Capture the cell that displays the provided text and extract its (x, y) central coordinate. 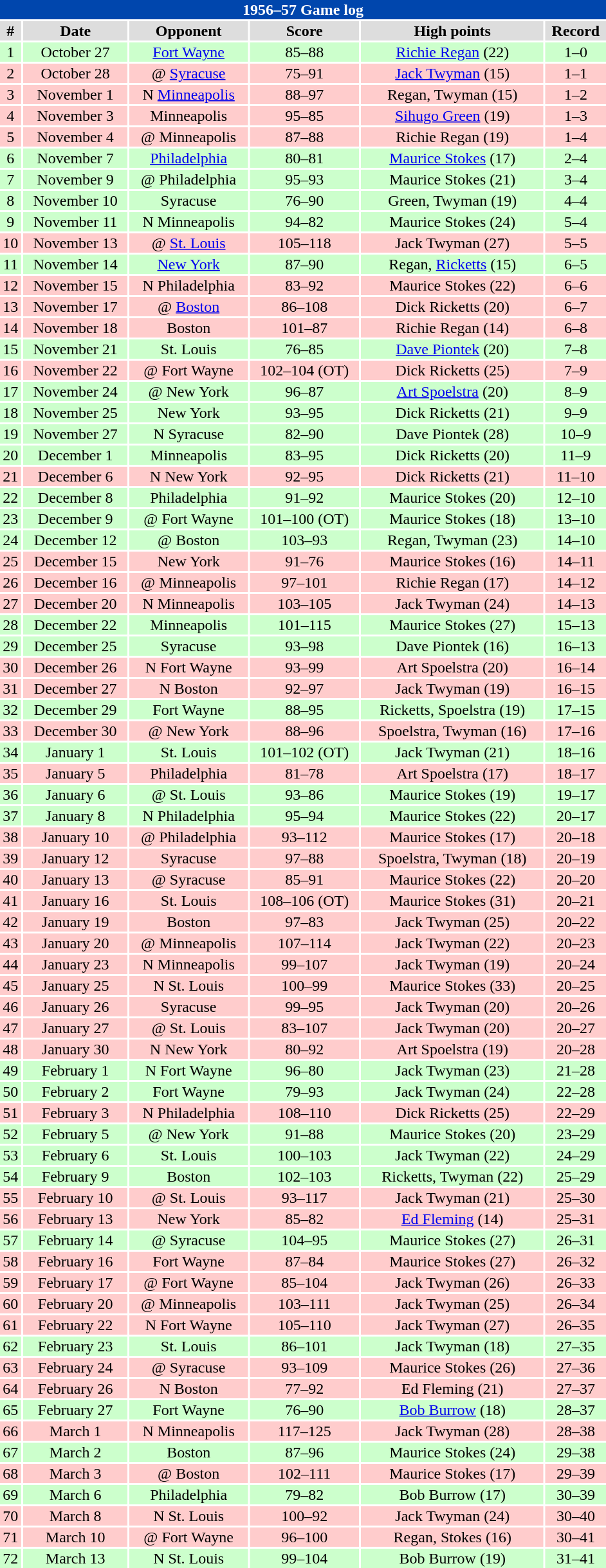
February 23 (76, 1346)
February 6 (76, 1155)
Record (576, 31)
96–80 (305, 1070)
Spoelstra, Twyman (16) (453, 731)
November 10 (76, 201)
15 (10, 349)
9 (10, 222)
November 27 (76, 434)
Maurice Stokes (21) (453, 179)
February 27 (76, 1410)
March 8 (76, 1516)
Bob Burrow (17) (453, 1495)
85–104 (305, 1283)
5–4 (576, 222)
31 (10, 689)
January 20 (76, 943)
29 (10, 646)
January 13 (76, 879)
Jack Twyman (23) (453, 1070)
20–17 (576, 816)
February 16 (76, 1261)
105–118 (305, 243)
February 22 (76, 1325)
41 (10, 901)
7 (10, 179)
Ed Fleming (14) (453, 1219)
108–106 (OT) (305, 901)
11–10 (576, 476)
Jack Twyman (26) (453, 1283)
28–38 (576, 1431)
7–9 (576, 370)
1956–57 Game log (303, 10)
69 (10, 1495)
100–99 (305, 986)
Maurice Stokes (16) (453, 561)
61 (10, 1325)
63 (10, 1367)
20–28 (576, 1049)
25–29 (576, 1176)
57 (10, 1240)
101–102 (OT) (305, 752)
February 17 (76, 1283)
December 29 (76, 710)
28–37 (576, 1410)
22–28 (576, 1092)
30 (10, 667)
81–78 (305, 773)
85–88 (305, 52)
January 23 (76, 964)
17–16 (576, 731)
97–88 (305, 858)
75–91 (305, 73)
February 13 (76, 1219)
10–9 (576, 434)
77–92 (305, 1389)
January 19 (76, 922)
High points (453, 31)
Green, Twyman (19) (453, 201)
January 1 (76, 752)
14–11 (576, 561)
101–100 (OT) (305, 519)
December 27 (76, 689)
13 (10, 307)
87–88 (305, 137)
January 30 (76, 1049)
Art Spoelstra (17) (453, 773)
10 (10, 243)
Dave Piontek (16) (453, 646)
February 2 (76, 1092)
5–5 (576, 243)
October 28 (76, 73)
65 (10, 1410)
45 (10, 986)
85–91 (305, 879)
103–111 (305, 1304)
4–4 (576, 201)
Maurice Stokes (18) (453, 519)
26 (10, 582)
26–35 (576, 1325)
3 (10, 95)
3–4 (576, 179)
103–105 (305, 604)
November 11 (76, 222)
Spoelstra, Twyman (18) (453, 858)
February 20 (76, 1304)
20 (10, 455)
96–100 (305, 1537)
103–93 (305, 540)
87–90 (305, 264)
November 21 (76, 349)
91–88 (305, 1134)
November 7 (76, 158)
Jack Twyman (15) (453, 73)
92–97 (305, 689)
93–98 (305, 646)
93–112 (305, 837)
27–35 (576, 1346)
60 (10, 1304)
58 (10, 1261)
20–19 (576, 858)
Bob Burrow (19) (453, 1558)
Date (76, 31)
95–85 (305, 116)
80–92 (305, 1049)
27–36 (576, 1367)
November 15 (76, 285)
22 (10, 498)
85–82 (305, 1219)
37 (10, 816)
16–14 (576, 667)
Dave Piontek (20) (453, 349)
Maurice Stokes (26) (453, 1367)
14–10 (576, 540)
Ricketts, Spoelstra (19) (453, 710)
December 9 (76, 519)
17 (10, 392)
Richie Regan (14) (453, 328)
100–92 (305, 1516)
87–96 (305, 1452)
104–95 (305, 1240)
42 (10, 922)
20–20 (576, 879)
108–110 (305, 1113)
88–96 (305, 731)
January 26 (76, 1007)
February 5 (76, 1134)
Maurice Stokes (19) (453, 795)
24 (10, 540)
32 (10, 710)
January 6 (76, 795)
December 15 (76, 561)
January 25 (76, 986)
9–9 (576, 413)
March 13 (76, 1558)
30–41 (576, 1537)
January 27 (76, 1028)
20–25 (576, 986)
February 26 (76, 1389)
105–110 (305, 1325)
12–10 (576, 498)
22–29 (576, 1113)
38 (10, 837)
Sihugo Green (19) (453, 116)
March 2 (76, 1452)
19 (10, 434)
26–32 (576, 1261)
6–8 (576, 328)
6–5 (576, 264)
January 16 (76, 901)
February 14 (76, 1240)
87–84 (305, 1261)
12 (10, 285)
Art Spoelstra (19) (453, 1049)
December 8 (76, 498)
8–9 (576, 392)
97–101 (305, 582)
53 (10, 1155)
49 (10, 1070)
68 (10, 1473)
100–103 (305, 1155)
6–6 (576, 285)
14–13 (576, 604)
99–107 (305, 964)
18–16 (576, 752)
January 5 (76, 773)
23–29 (576, 1134)
30–40 (576, 1516)
Richie Regan (19) (453, 137)
# (10, 31)
44 (10, 964)
January 8 (76, 816)
20–23 (576, 943)
November 3 (76, 116)
17–15 (576, 710)
43 (10, 943)
November 17 (76, 307)
Regan, Ricketts (15) (453, 264)
1–3 (576, 116)
93–117 (305, 1198)
25–31 (576, 1219)
83–92 (305, 285)
101–115 (305, 625)
64 (10, 1389)
March 1 (76, 1431)
Regan, Twyman (15) (453, 95)
93–109 (305, 1367)
80–81 (305, 158)
6 (10, 158)
November 25 (76, 413)
2–4 (576, 158)
88–95 (305, 710)
97–83 (305, 922)
50 (10, 1092)
51 (10, 1113)
88–97 (305, 95)
29–38 (576, 1452)
20–22 (576, 922)
1–1 (576, 73)
99–104 (305, 1558)
Ed Fleming (21) (453, 1389)
79–82 (305, 1495)
20–27 (576, 1028)
46 (10, 1007)
107–114 (305, 943)
71 (10, 1537)
December 20 (76, 604)
27–37 (576, 1389)
36 (10, 795)
59 (10, 1283)
35 (10, 773)
16–13 (576, 646)
Regan, Twyman (23) (453, 540)
39 (10, 858)
December 6 (76, 476)
34 (10, 752)
94–82 (305, 222)
Maurice Stokes (33) (453, 986)
N Syracuse (189, 434)
95–94 (305, 816)
October 27 (76, 52)
Score (305, 31)
1 (10, 52)
91–76 (305, 561)
25–30 (576, 1198)
55 (10, 1198)
18 (10, 413)
99–95 (305, 1007)
21–28 (576, 1070)
93–99 (305, 667)
December 25 (76, 646)
79–93 (305, 1092)
102–111 (305, 1473)
11 (10, 264)
4 (10, 116)
6–7 (576, 307)
Regan, Stokes (16) (453, 1537)
29–39 (576, 1473)
25 (10, 561)
20–24 (576, 964)
13–10 (576, 519)
72 (10, 1558)
February 24 (76, 1367)
January 12 (76, 858)
28 (10, 625)
15–13 (576, 625)
1–4 (576, 137)
Dave Piontek (28) (453, 434)
Maurice Stokes (31) (453, 901)
76–85 (305, 349)
40 (10, 879)
November 24 (76, 392)
117–125 (305, 1431)
December 16 (76, 582)
92–95 (305, 476)
24–29 (576, 1155)
Opponent (189, 31)
83–107 (305, 1028)
2 (10, 73)
1–0 (576, 52)
23 (10, 519)
67 (10, 1452)
52 (10, 1134)
102–104 (OT) (305, 370)
December 22 (76, 625)
14 (10, 328)
1–2 (576, 95)
62 (10, 1346)
November 9 (76, 179)
November 4 (76, 137)
20–26 (576, 1007)
December 12 (76, 540)
102–103 (305, 1176)
91–92 (305, 498)
20–21 (576, 901)
December 1 (76, 455)
83–95 (305, 455)
56 (10, 1219)
Jack Twyman (18) (453, 1346)
70 (10, 1516)
16 (10, 370)
Richie Regan (17) (453, 582)
7–8 (576, 349)
January 10 (76, 837)
11–9 (576, 455)
101–87 (305, 328)
30–39 (576, 1495)
March 3 (76, 1473)
93–95 (305, 413)
February 10 (76, 1198)
November 13 (76, 243)
February 3 (76, 1113)
33 (10, 731)
Bob Burrow (18) (453, 1410)
February 9 (76, 1176)
November 22 (76, 370)
86–108 (305, 307)
Richie Regan (22) (453, 52)
95–93 (305, 179)
Jack Twyman (28) (453, 1431)
26–31 (576, 1240)
November 1 (76, 95)
19–17 (576, 795)
27 (10, 604)
31–41 (576, 1558)
96–87 (305, 392)
February 1 (76, 1070)
66 (10, 1431)
March 10 (76, 1537)
December 26 (76, 667)
November 14 (76, 264)
16–15 (576, 689)
8 (10, 201)
March 6 (76, 1495)
Ricketts, Twyman (22) (453, 1176)
14–12 (576, 582)
93–86 (305, 795)
47 (10, 1028)
5 (10, 137)
54 (10, 1176)
18–17 (576, 773)
20–18 (576, 837)
82–90 (305, 434)
November 18 (76, 328)
26–34 (576, 1304)
21 (10, 476)
December 30 (76, 731)
26–33 (576, 1283)
86–101 (305, 1346)
48 (10, 1049)
